Determine the [x, y] coordinate at the center of the cell enclosing the given text.  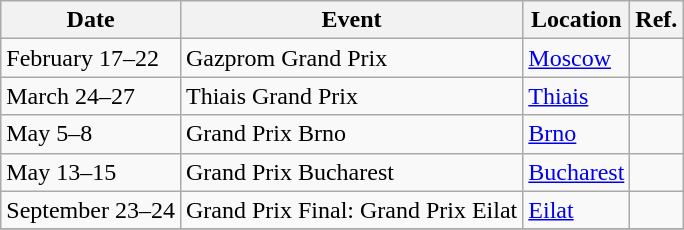
May 5–8 [91, 134]
Thiais [576, 96]
Ref. [656, 20]
February 17–22 [91, 58]
Thiais Grand Prix [351, 96]
Grand Prix Brno [351, 134]
Date [91, 20]
May 13–15 [91, 172]
March 24–27 [91, 96]
Location [576, 20]
Gazprom Grand Prix [351, 58]
Bucharest [576, 172]
Brno [576, 134]
Grand Prix Final: Grand Prix Eilat [351, 210]
Moscow [576, 58]
Eilat [576, 210]
Event [351, 20]
September 23–24 [91, 210]
Grand Prix Bucharest [351, 172]
